Extract the [X, Y] coordinate from the center of the cell holding the provided text.  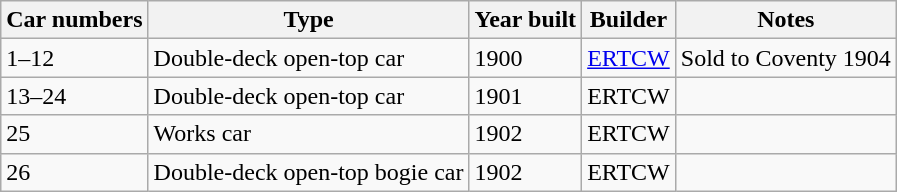
1–12 [74, 58]
Sold to Coventy 1904 [786, 58]
1901 [526, 96]
Type [308, 20]
25 [74, 134]
13–24 [74, 96]
Notes [786, 20]
Double-deck open-top bogie car [308, 172]
Car numbers [74, 20]
26 [74, 172]
1900 [526, 58]
Year built [526, 20]
Works car [308, 134]
Builder [629, 20]
